Capture the cell that displays the provided text and extract its [x, y] central coordinate. 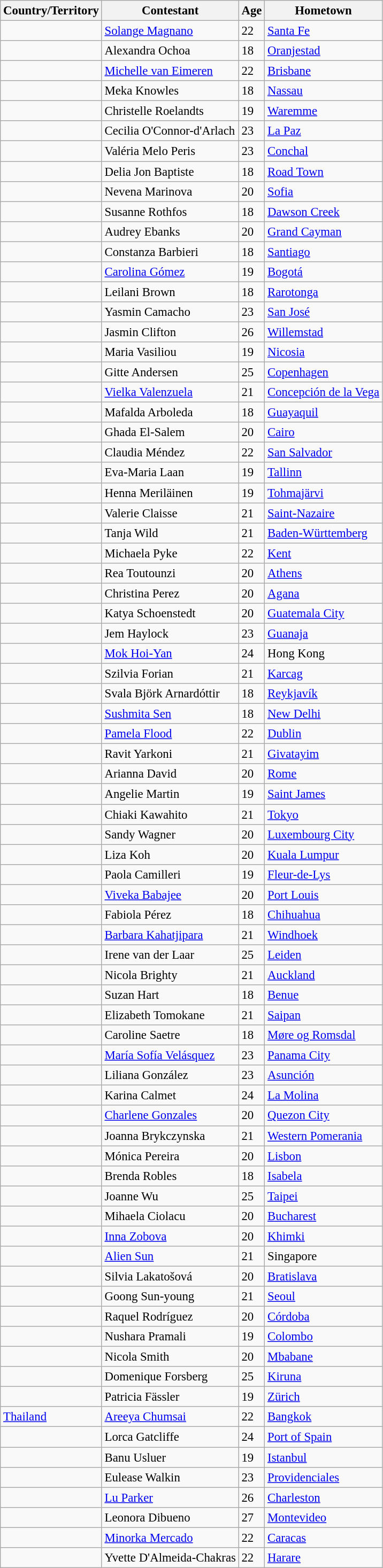
Carolina Gómez [170, 272]
Isabela [324, 1176]
Tallinn [324, 473]
Bogotá [324, 272]
Harare [324, 1558]
Joanne Wu [170, 1196]
Road Town [324, 172]
Ghada El-Salem [170, 432]
Christina Perez [170, 593]
Country/Territory [51, 11]
Valéria Melo Peris [170, 151]
Leilani Brown [170, 292]
Mihaela Ciolacu [170, 1216]
Eulease Walkin [170, 1477]
Taipei [324, 1196]
Port Louis [324, 895]
Sofia [324, 191]
Santa Fe [324, 31]
Waremme [324, 111]
Domenique Forsberg [170, 1377]
Córdoba [324, 1317]
Khimki [324, 1236]
Chiaki Kawahito [170, 814]
Sushmita Sen [170, 714]
Meka Knowles [170, 91]
Rarotonga [324, 292]
Seoul [324, 1297]
27 [251, 1517]
Irene van der Laar [170, 955]
Rea Toutounzi [170, 573]
Mónica Pereira [170, 1156]
Givatayim [324, 754]
Oranjestad [324, 51]
Tokyo [324, 814]
Constanza Barbieri [170, 252]
La Molina [324, 1096]
Guayaquil [324, 413]
Viveka Babajee [170, 895]
Western Pomerania [324, 1136]
Valerie Claisse [170, 513]
Cecilia O'Connor-d'Arlach [170, 131]
Saipan [324, 1015]
Raquel Rodríguez [170, 1317]
Quezon City [324, 1116]
Montevideo [324, 1517]
Eva-Maria Laan [170, 473]
Lisbon [324, 1156]
Providenciales [324, 1477]
Tohmajärvi [324, 493]
Lorca Gatcliffe [170, 1437]
Benue [324, 995]
Asunción [324, 1075]
Saint James [324, 794]
Nushara Pramali [170, 1337]
Mafalda Arboleda [170, 413]
Barbara Kahatjipara [170, 935]
Chihuahua [324, 915]
Susanne Rothfos [170, 212]
Leonora Dibueno [170, 1517]
Athens [324, 573]
Kent [324, 553]
Nevena Marinova [170, 191]
Copenhagen [324, 372]
Baden-Württemberg [324, 533]
Goong Sun-young [170, 1297]
Charleston [324, 1497]
Vielka Valenzuela [170, 392]
Bratislava [324, 1276]
Zürich [324, 1397]
Angelie Martin [170, 794]
Caroline Saetre [170, 1035]
Pamela Flood [170, 734]
Bucharest [324, 1216]
Jasmin Clifton [170, 332]
Brenda Robles [170, 1176]
Dawson Creek [324, 212]
Singapore [324, 1256]
Charlene Gonzales [170, 1116]
Port of Spain [324, 1437]
Patricia Fässler [170, 1397]
Katya Schoenstedt [170, 614]
Joanna Brykczynska [170, 1136]
Caracas [324, 1538]
Panama City [324, 1055]
Nicosia [324, 352]
Elizabeth Tomokane [170, 1015]
Liza Koh [170, 855]
Nicola Smith [170, 1357]
Saint-Nazaire [324, 513]
Yasmin Camacho [170, 312]
Willemstad [324, 332]
La Paz [324, 131]
Delia Jon Baptiste [170, 172]
Leiden [324, 955]
Tanja Wild [170, 533]
San José [324, 312]
Yvette D'Almeida-Chakras [170, 1558]
Agana [324, 593]
Møre og Romsdal [324, 1035]
Minorka Mercado [170, 1538]
Inna Zobova [170, 1236]
Jem Haylock [170, 633]
Lu Parker [170, 1497]
Mok Hoi-Yan [170, 654]
Karina Calmet [170, 1096]
Guatemala City [324, 614]
Nicola Brighty [170, 975]
Gitte Andersen [170, 372]
New Delhi [324, 714]
Hometown [324, 11]
Audrey Ebanks [170, 231]
Solange Magnano [170, 31]
Reykjavík [324, 694]
Nassau [324, 91]
Conchal [324, 151]
María Sofía Velásquez [170, 1055]
Alexandra Ochoa [170, 51]
Auckland [324, 975]
Kuala Lumpur [324, 855]
San Salvador [324, 453]
Alien Sun [170, 1256]
Guanaja [324, 633]
Luxembourg City [324, 834]
Istanbul [324, 1457]
Fleur-de-Lys [324, 874]
Windhoek [324, 935]
Karcag [324, 674]
Maria Vasiliou [170, 352]
Michaela Pyke [170, 553]
Grand Cayman [324, 231]
Age [251, 11]
Suzan Hart [170, 995]
Colombo [324, 1337]
Banu Usluer [170, 1457]
Rome [324, 774]
Henna Meriläinen [170, 493]
Areeya Chumsai [170, 1417]
Fabiola Pérez [170, 915]
Szilvia Forian [170, 674]
Ravit Yarkoni [170, 754]
Silvia Lakatošová [170, 1276]
Mbabane [324, 1357]
Cairo [324, 432]
Svala Björk Arnardóttir [170, 694]
Bangkok [324, 1417]
Michelle van Eimeren [170, 71]
Sandy Wagner [170, 834]
Christelle Roelandts [170, 111]
Paola Camilleri [170, 874]
Brisbane [324, 71]
Thailand [51, 1417]
Liliana González [170, 1075]
Concepción de la Vega [324, 392]
Hong Kong [324, 654]
Arianna David [170, 774]
Dublin [324, 734]
Kiruna [324, 1377]
Claudia Méndez [170, 453]
Santiago [324, 252]
Contestant [170, 11]
